Determine the (x, y) coordinate at the center of the cell enclosing the given text.  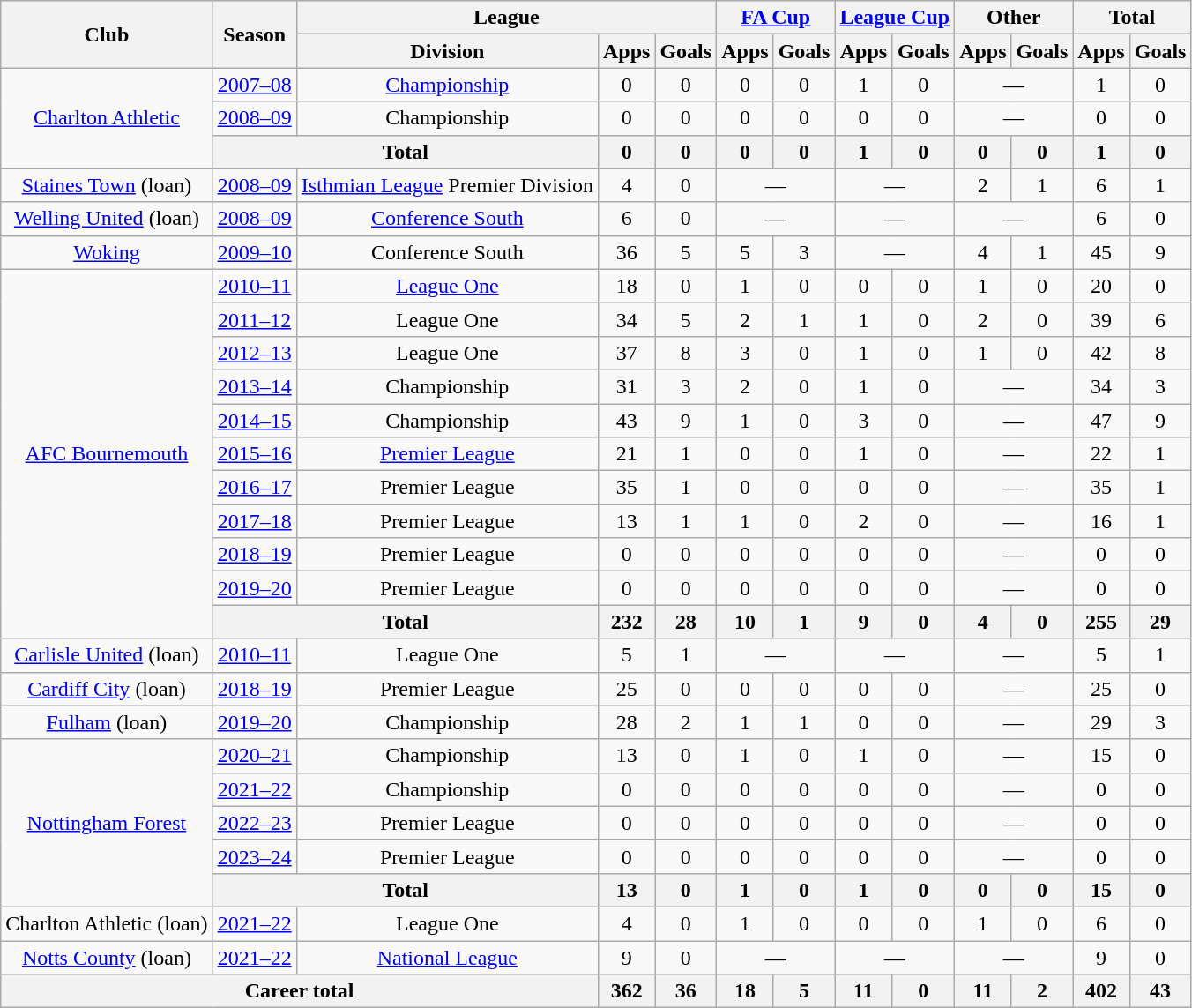
362 (626, 991)
Carlisle United (loan) (107, 655)
21 (626, 454)
22 (1101, 454)
Club (107, 34)
2012–13 (254, 353)
45 (1101, 252)
2014–15 (254, 421)
Charlton Athletic (loan) (107, 923)
AFC Bournemouth (107, 453)
Staines Town (loan) (107, 185)
Welling United (loan) (107, 219)
Isthmian League Premier Division (447, 185)
Nottingham Forest (107, 823)
Other (1014, 18)
47 (1101, 421)
2007–08 (254, 85)
National League (447, 957)
255 (1101, 622)
10 (745, 622)
Season (254, 34)
2017–18 (254, 521)
31 (626, 386)
2020–21 (254, 756)
Division (447, 51)
20 (1101, 286)
402 (1101, 991)
Woking (107, 252)
39 (1101, 319)
Charlton Athletic (107, 118)
League Cup (895, 18)
2013–14 (254, 386)
2015–16 (254, 454)
League (506, 18)
2023–24 (254, 856)
Cardiff City (loan) (107, 689)
2016–17 (254, 488)
Career total (300, 991)
16 (1101, 521)
232 (626, 622)
42 (1101, 353)
37 (626, 353)
FA Cup (776, 18)
2022–23 (254, 823)
Fulham (loan) (107, 722)
2009–10 (254, 252)
Notts County (loan) (107, 957)
2011–12 (254, 319)
